Capture the cell that displays the provided text and extract its [X, Y] central coordinate. 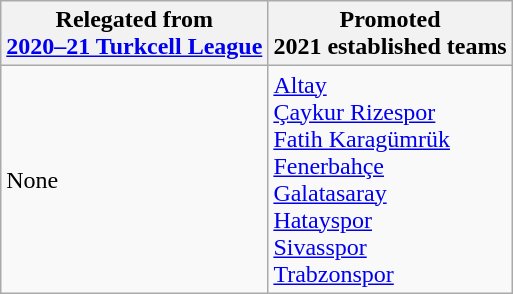
None [134, 180]
AltayÇaykur RizesporFatih KaragümrükFenerbahçeGalatasarayHataysporSivassporTrabzonspor [390, 180]
Promoted2021 established teams [390, 34]
Relegated from2020–21 Turkcell League [134, 34]
